Capture the cell that displays the provided text and extract its [x, y] central coordinate. 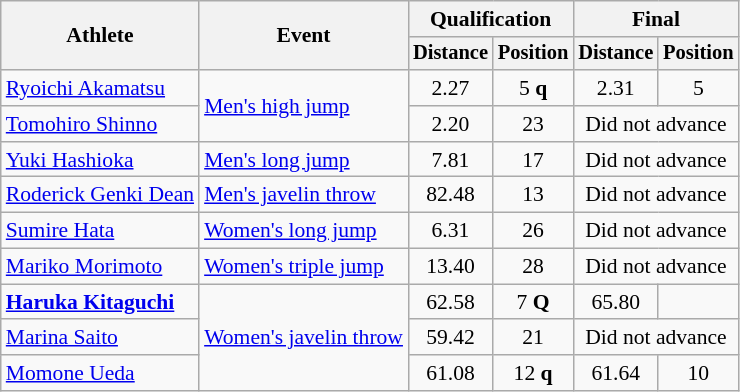
6.31 [450, 231]
Women's javelin throw [304, 338]
13.40 [450, 267]
Tomohiro Shinno [100, 124]
Ryoichi Akamatsu [100, 88]
Men's high jump [304, 106]
Haruka Kitaguchi [100, 302]
10 [698, 373]
5 [698, 88]
2.31 [616, 88]
2.27 [450, 88]
13 [533, 195]
7 Q [533, 302]
5 q [533, 88]
21 [533, 338]
Marina Saito [100, 338]
23 [533, 124]
28 [533, 267]
Women's long jump [304, 231]
26 [533, 231]
61.64 [616, 373]
61.08 [450, 373]
12 q [533, 373]
65.80 [616, 302]
59.42 [450, 338]
Yuki Hashioka [100, 160]
Momone Ueda [100, 373]
Qualification [490, 19]
Mariko Morimoto [100, 267]
7.81 [450, 160]
17 [533, 160]
Event [304, 36]
82.48 [450, 195]
Athlete [100, 36]
Men's long jump [304, 160]
Men's javelin throw [304, 195]
Women's triple jump [304, 267]
Final [656, 19]
Sumire Hata [100, 231]
2.20 [450, 124]
Roderick Genki Dean [100, 195]
62.58 [450, 302]
